Scan for the cell matching the given text and deliver its (X, Y) coordinate at center. 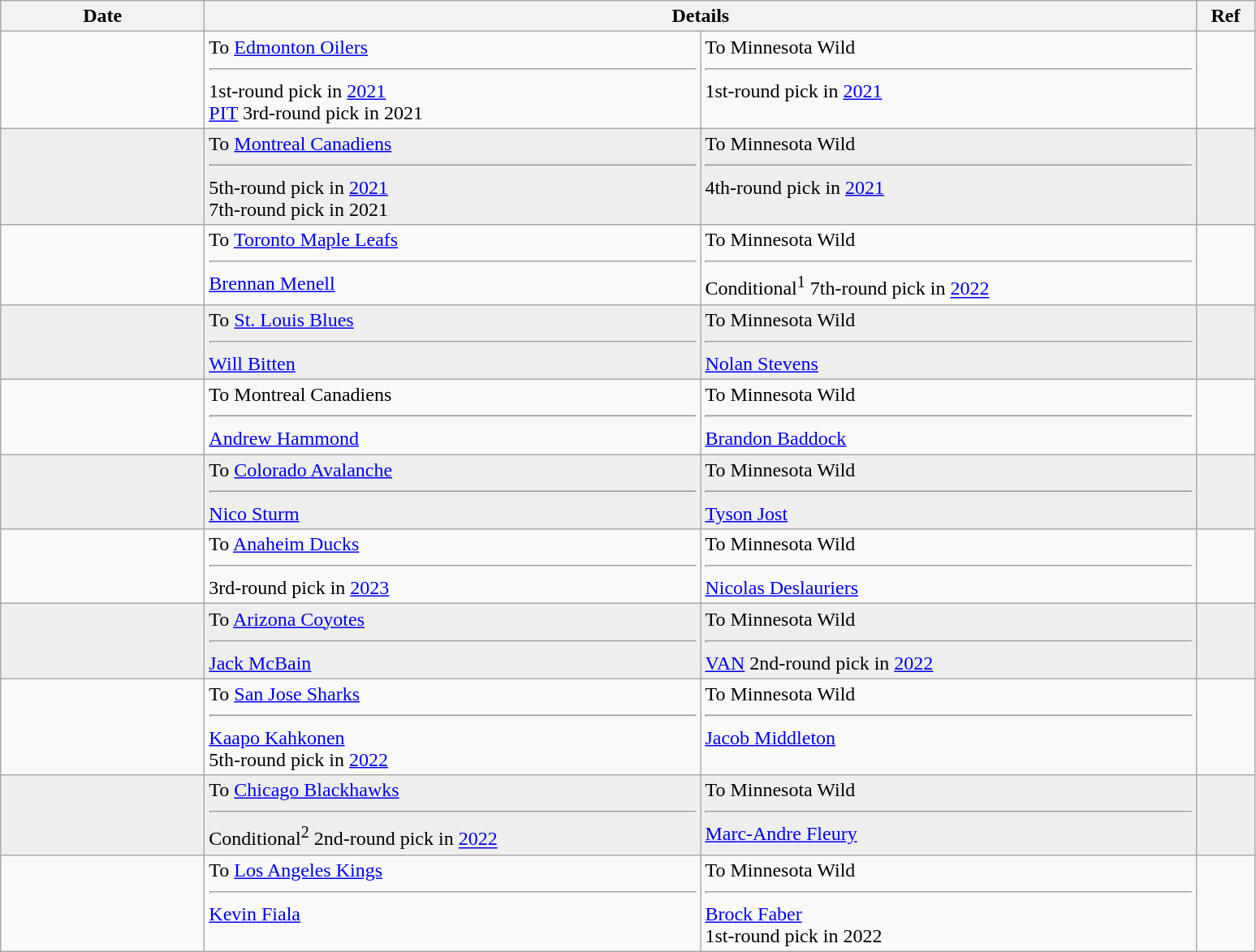
Details (701, 16)
To Arizona CoyotesJack McBain (453, 641)
To Montreal Canadiens5th-round pick in 20217th-round pick in 2021 (453, 177)
To Anaheim Ducks3rd-round pick in 2023 (453, 566)
To Minnesota Wild4th-round pick in 2021 (948, 177)
To Minnesota WildMarc-Andre Fleury (948, 815)
To Minnesota WildJacob Middleton (948, 727)
To Minnesota WildNolan Stevens (948, 342)
Ref (1226, 16)
To Minnesota WildBrandon Baddock (948, 417)
To Colorado AvalancheNico Sturm (453, 492)
To Edmonton Oilers1st-round pick in 2021PIT 3rd-round pick in 2021 (453, 80)
To Minnesota WildVAN 2nd-round pick in 2022 (948, 641)
Date (102, 16)
To Minnesota WildConditional1 7th-round pick in 2022 (948, 265)
To Minnesota Wild1st-round pick in 2021 (948, 80)
To Montreal CanadiensAndrew Hammond (453, 417)
To St. Louis BluesWill Bitten (453, 342)
To Los Angeles KingsKevin Fiala (453, 902)
To San Jose SharksKaapo Kahkonen5th-round pick in 2022 (453, 727)
To Minnesota WildTyson Jost (948, 492)
To Minnesota WildBrock Faber1st-round pick in 2022 (948, 902)
To Chicago BlackhawksConditional2 2nd-round pick in 2022 (453, 815)
To Minnesota WildNicolas Deslauriers (948, 566)
To Toronto Maple LeafsBrennan Menell (453, 265)
